Detect which cell encompasses the target text, then output its (x, y) center coordinate. 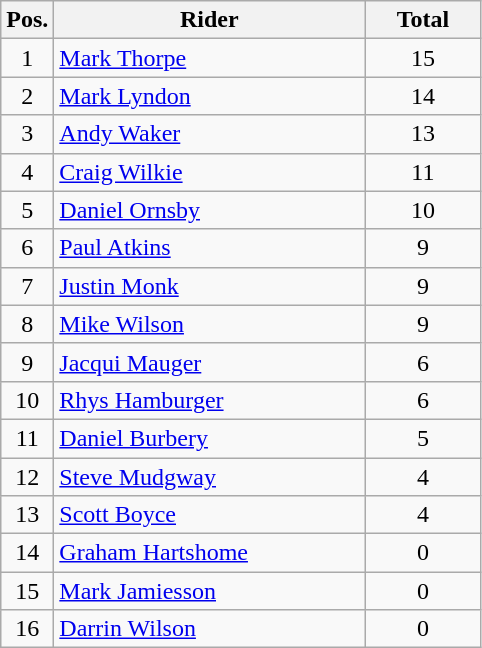
Daniel Burbery (210, 438)
12 (28, 477)
3 (28, 134)
16 (28, 629)
8 (28, 324)
Mark Lyndon (210, 96)
Mike Wilson (210, 324)
Jacqui Mauger (210, 362)
Steve Mudgway (210, 477)
2 (28, 96)
Graham Hartshome (210, 553)
Scott Boyce (210, 515)
7 (28, 286)
Rider (210, 20)
Andy Waker (210, 134)
Paul Atkins (210, 248)
Total (423, 20)
Daniel Ornsby (210, 210)
1 (28, 58)
Rhys Hamburger (210, 400)
Pos. (28, 20)
Mark Thorpe (210, 58)
Craig Wilkie (210, 172)
Darrin Wilson (210, 629)
Mark Jamiesson (210, 591)
Justin Monk (210, 286)
